Search for the cell housing the specified text and yield its (x, y) center coordinate. 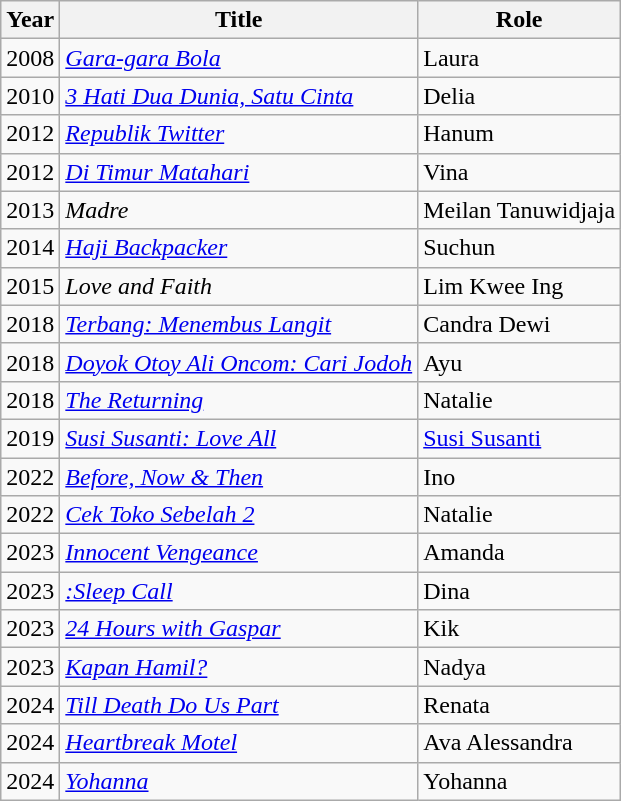
Dina (520, 591)
2015 (30, 286)
Cek Toko Sebelah 2 (239, 515)
Suchun (520, 248)
:Sleep Call (239, 591)
Candra Dewi (520, 324)
2008 (30, 58)
Kik (520, 629)
2014 (30, 248)
Till Death Do Us Part (239, 705)
Meilan Tanuwidjaja (520, 210)
Laura (520, 58)
3 Hati Dua Dunia, Satu Cinta (239, 96)
2013 (30, 210)
Title (239, 20)
Ayu (520, 362)
Nadya (520, 667)
Renata (520, 705)
Role (520, 20)
Ava Alessandra (520, 743)
Ino (520, 477)
Hanum (520, 134)
Terbang: Menembus Langit (239, 324)
Love and Faith (239, 286)
24 Hours with Gaspar (239, 629)
Before, Now & Then (239, 477)
Susi Susanti (520, 438)
Susi Susanti: Love All (239, 438)
Doyok Otoy Ali Oncom: Cari Jodoh (239, 362)
Heartbreak Motel (239, 743)
Lim Kwee Ing (520, 286)
Vina (520, 172)
Amanda (520, 553)
2010 (30, 96)
Kapan Hamil? (239, 667)
Gara-gara Bola (239, 58)
Year (30, 20)
Haji Backpacker (239, 248)
The Returning (239, 400)
Delia (520, 96)
2019 (30, 438)
Innocent Vengeance (239, 553)
Madre (239, 210)
Di Timur Matahari (239, 172)
Republik Twitter (239, 134)
